Search for the cell housing the specified text and yield its (X, Y) center coordinate. 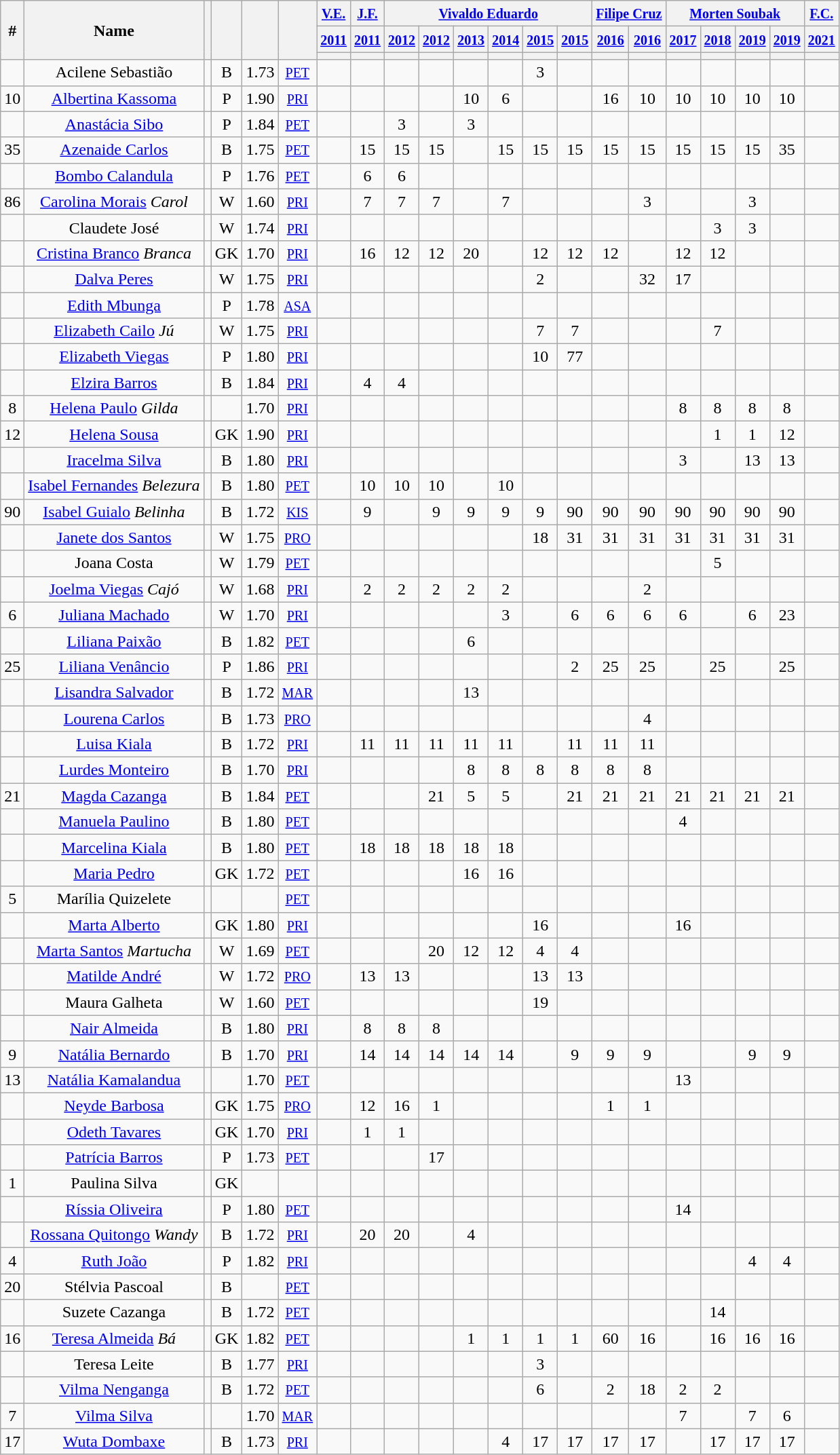
ASA (297, 305)
Name (114, 30)
2018 (718, 39)
1.79 (261, 563)
86 (12, 202)
Isabel Fernandes Belezura (114, 486)
1.77 (261, 1364)
Nair Almeida (114, 1028)
Teresa Almeida Bá (114, 1338)
V.E. (334, 14)
1.78 (261, 305)
Stélvia Pascoal (114, 1287)
1.68 (261, 589)
2021 (821, 39)
Luisa Kiala (114, 744)
Maria Pedro (114, 873)
Natália Kamalandua (114, 1080)
Neyde Barbosa (114, 1106)
Filipe Cruz (629, 14)
Maura Galheta (114, 1002)
60 (611, 1338)
Lisandra Salvador (114, 692)
Claudete José (114, 227)
Rossana Quitongo Wandy (114, 1235)
Dalva Peres (114, 279)
32 (647, 279)
Elzira Barros (114, 383)
Elizabeth Viegas (114, 357)
Helena Paulo Gilda (114, 409)
Marta Alberto (114, 925)
1.86 (261, 666)
Ruth João (114, 1261)
Anastácia Sibo (114, 124)
1.76 (261, 176)
Joana Costa (114, 563)
Liliana Paixão (114, 641)
Manuela Paulino (114, 822)
Joelma Viegas Cajó (114, 589)
2013 (471, 39)
Marília Quizelete (114, 899)
Suzete Cazanga (114, 1312)
# (12, 30)
Paulina Silva (114, 1184)
Vilma Silva (114, 1416)
23 (787, 615)
Albertina Kassoma (114, 98)
Ríssia Oliveira (114, 1209)
Magda Cazanga (114, 796)
Azenaide Carlos (114, 150)
Vilma Nenganga (114, 1390)
Marcelina Kiala (114, 848)
Odeth Tavares (114, 1131)
Patrícia Barros (114, 1158)
Juliana Machado (114, 615)
Marta Santos Martucha (114, 951)
Isabel Guialo Belinha (114, 512)
Cristina Branco Branca (114, 253)
Janete dos Santos (114, 537)
Liliana Venâncio (114, 666)
Bombo Calandula (114, 176)
2014 (506, 39)
Lurdes Monteiro (114, 770)
KIS (297, 512)
2017 (683, 39)
F.C. (821, 14)
Teresa Leite (114, 1364)
Carolina Morais Carol (114, 202)
Wuta Dombaxe (114, 1441)
1.69 (261, 951)
77 (575, 357)
Helena Sousa (114, 434)
Morten Soubak (735, 14)
Edith Mbunga (114, 305)
Matilde André (114, 977)
Natália Bernardo (114, 1054)
J.F. (368, 14)
Elizabeth Cailo Jú (114, 331)
19 (540, 1002)
Iracelma Silva (114, 460)
Acilene Sebastião (114, 73)
Vivaldo Eduardo (489, 14)
Lourena Carlos (114, 719)
1.74 (261, 227)
